Determine the [X, Y] coordinate at the center of the cell enclosing the given text.  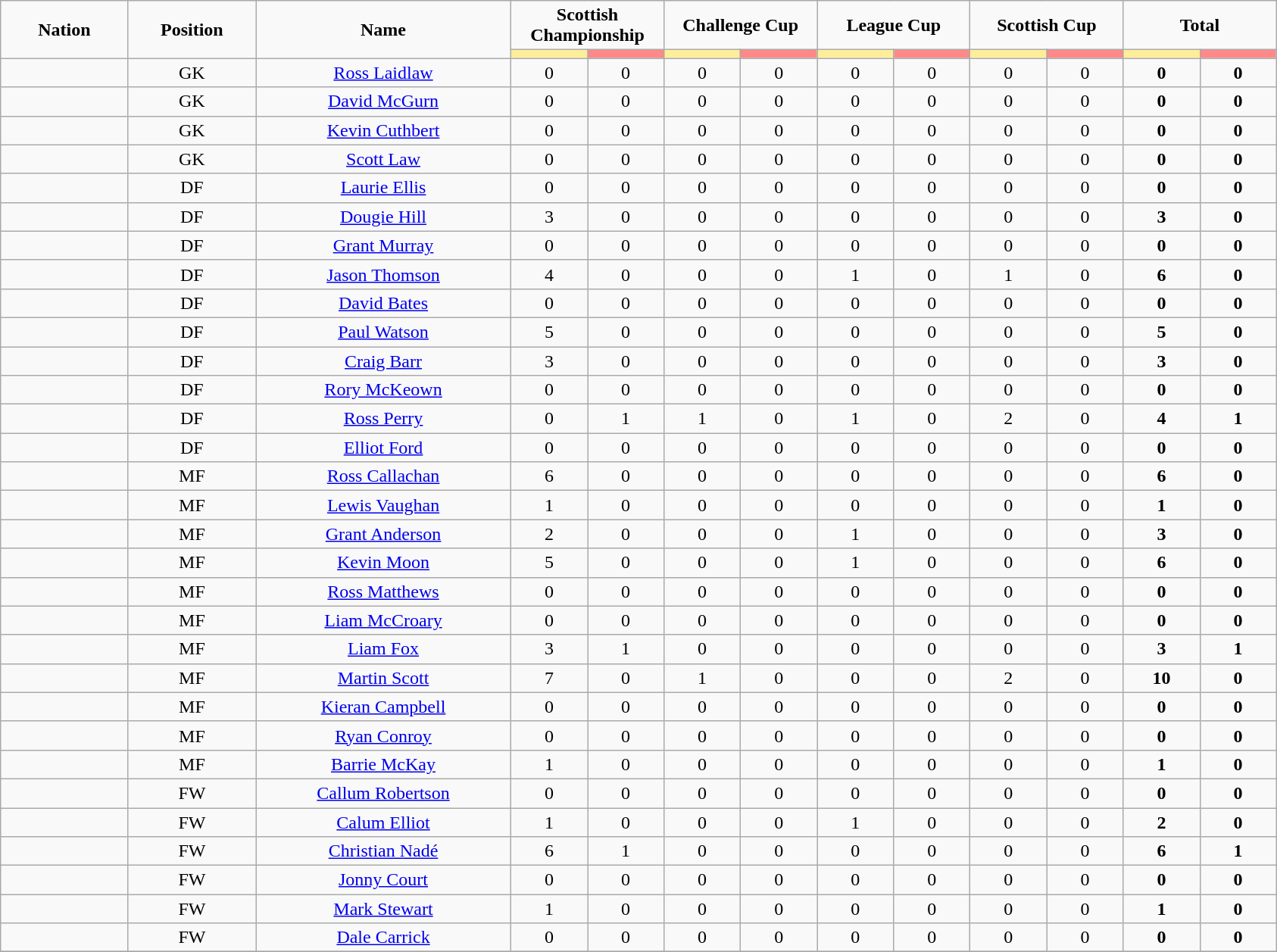
Grant Anderson [383, 534]
Liam McCroary [383, 620]
10 [1162, 678]
Calum Elliot [383, 822]
Mark Stewart [383, 909]
Martin Scott [383, 678]
Grant Murray [383, 245]
Jonny Court [383, 880]
Craig Barr [383, 361]
Position [192, 30]
Kevin Moon [383, 563]
Dale Carrick [383, 938]
Barrie McKay [383, 764]
Nation [64, 30]
Christian Nadé [383, 851]
Liam Fox [383, 649]
Rory McKeown [383, 390]
Dougie Hill [383, 217]
League Cup [894, 26]
Scottish Cup [1047, 26]
David Bates [383, 303]
Callum Robertson [383, 793]
7 [548, 678]
Ryan Conroy [383, 735]
Ross Laidlaw [383, 73]
Scottish Championship [587, 26]
Ross Perry [383, 419]
Ross Matthews [383, 591]
Total [1200, 26]
Ross Callachan [383, 476]
Kevin Cuthbert [383, 130]
Scott Law [383, 159]
Name [383, 30]
Lewis Vaughan [383, 505]
Jason Thomson [383, 274]
Elliot Ford [383, 448]
David McGurn [383, 101]
Paul Watson [383, 332]
Kieran Campbell [383, 707]
Challenge Cup [741, 26]
Laurie Ellis [383, 188]
